Capture the cell that displays the provided text and extract its [x, y] central coordinate. 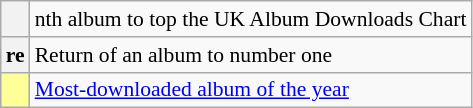
re [16, 55]
nth album to top the UK Album Downloads Chart [251, 19]
Most-downloaded album of the year [251, 90]
Return of an album to number one [251, 55]
